Capture the cell that displays the provided text and extract its [X, Y] central coordinate. 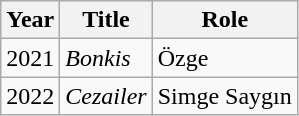
2021 [30, 58]
Title [106, 20]
Simge Saygın [224, 96]
Year [30, 20]
2022 [30, 96]
Bonkis [106, 58]
Role [224, 20]
Özge [224, 58]
Cezailer [106, 96]
